Pinpoint the cell where the given text exists, returning its (X, Y) midpoint coordinate. 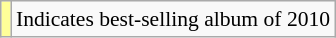
Indicates best-selling album of 2010 (173, 19)
